Output the [x, y] coordinate of the center of the cell containing the given text.  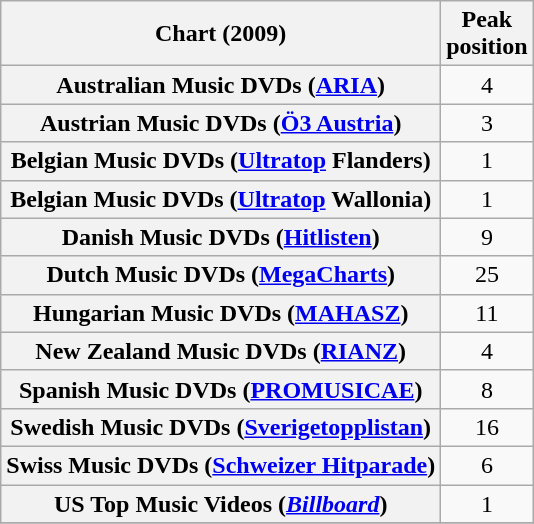
Belgian Music DVDs (Ultratop Wallonia) [221, 199]
Danish Music DVDs (Hitlisten) [221, 237]
Dutch Music DVDs (MegaCharts) [221, 275]
16 [487, 427]
6 [487, 465]
3 [487, 123]
Spanish Music DVDs (PROMUSICAE) [221, 389]
US Top Music Videos (Billboard) [221, 503]
Austrian Music DVDs (Ö3 Austria) [221, 123]
Australian Music DVDs (ARIA) [221, 85]
New Zealand Music DVDs (RIANZ) [221, 351]
Peakposition [487, 34]
11 [487, 313]
Belgian Music DVDs (Ultratop Flanders) [221, 161]
25 [487, 275]
Hungarian Music DVDs (MAHASZ) [221, 313]
Swedish Music DVDs (Sverigetopplistan) [221, 427]
8 [487, 389]
9 [487, 237]
Chart (2009) [221, 34]
Swiss Music DVDs (Schweizer Hitparade) [221, 465]
